Return the (X, Y) coordinate for the center point of the cell that contains the specified text.  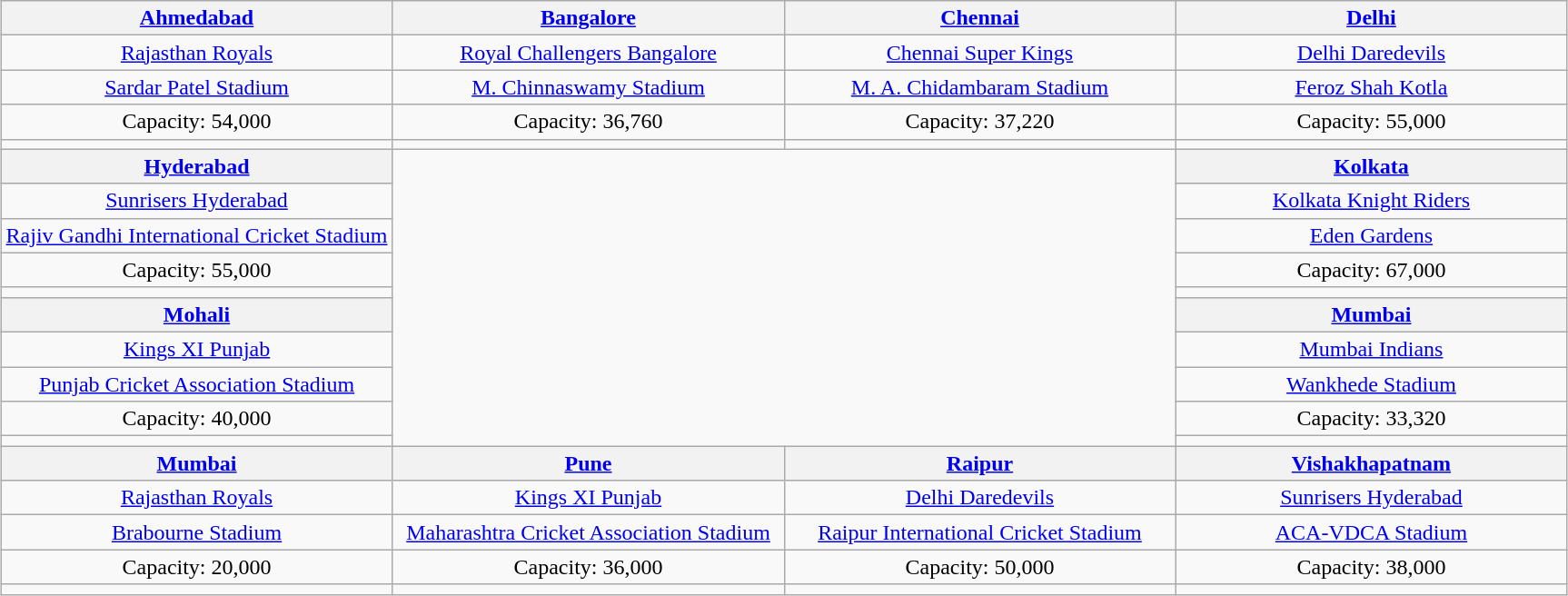
Chennai (979, 18)
Kolkata Knight Riders (1372, 201)
Mumbai Indians (1372, 349)
Royal Challengers Bangalore (589, 53)
Sardar Patel Stadium (196, 87)
Wankhede Stadium (1372, 384)
Punjab Cricket Association Stadium (196, 384)
Capacity: 54,000 (196, 122)
Capacity: 40,000 (196, 419)
Kolkata (1372, 166)
Capacity: 37,220 (979, 122)
Mohali (196, 314)
Brabourne Stadium (196, 532)
M. Chinnaswamy Stadium (589, 87)
Capacity: 50,000 (979, 567)
Capacity: 67,000 (1372, 270)
Rajiv Gandhi International Cricket Stadium (196, 235)
Capacity: 33,320 (1372, 419)
Capacity: 36,760 (589, 122)
Capacity: 20,000 (196, 567)
Maharashtra Cricket Association Stadium (589, 532)
M. A. Chidambaram Stadium (979, 87)
Bangalore (589, 18)
Eden Gardens (1372, 235)
Hyderabad (196, 166)
Raipur International Cricket Stadium (979, 532)
Chennai Super Kings (979, 53)
Pune (589, 463)
Delhi (1372, 18)
Capacity: 38,000 (1372, 567)
ACA-VDCA Stadium (1372, 532)
Vishakhapatnam (1372, 463)
Raipur (979, 463)
Ahmedabad (196, 18)
Capacity: 36,000 (589, 567)
Feroz Shah Kotla (1372, 87)
